For the text-containing cell, return its midpoint in (X, Y) coordinate format. 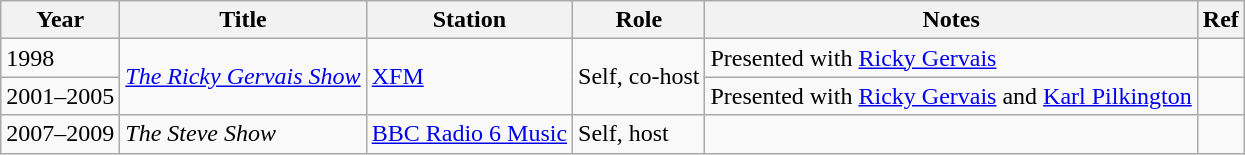
The Ricky Gervais Show (243, 77)
Role (639, 20)
Station (469, 20)
The Steve Show (243, 134)
Presented with Ricky Gervais and Karl Pilkington (951, 96)
XFM (469, 77)
Self, co-host (639, 77)
2001–2005 (60, 96)
Ref (1220, 20)
BBC Radio 6 Music (469, 134)
Presented with Ricky Gervais (951, 58)
2007–2009 (60, 134)
Year (60, 20)
1998 (60, 58)
Notes (951, 20)
Self, host (639, 134)
Title (243, 20)
